Provide the [x, y] coordinate of the cell's center where the given text is located.  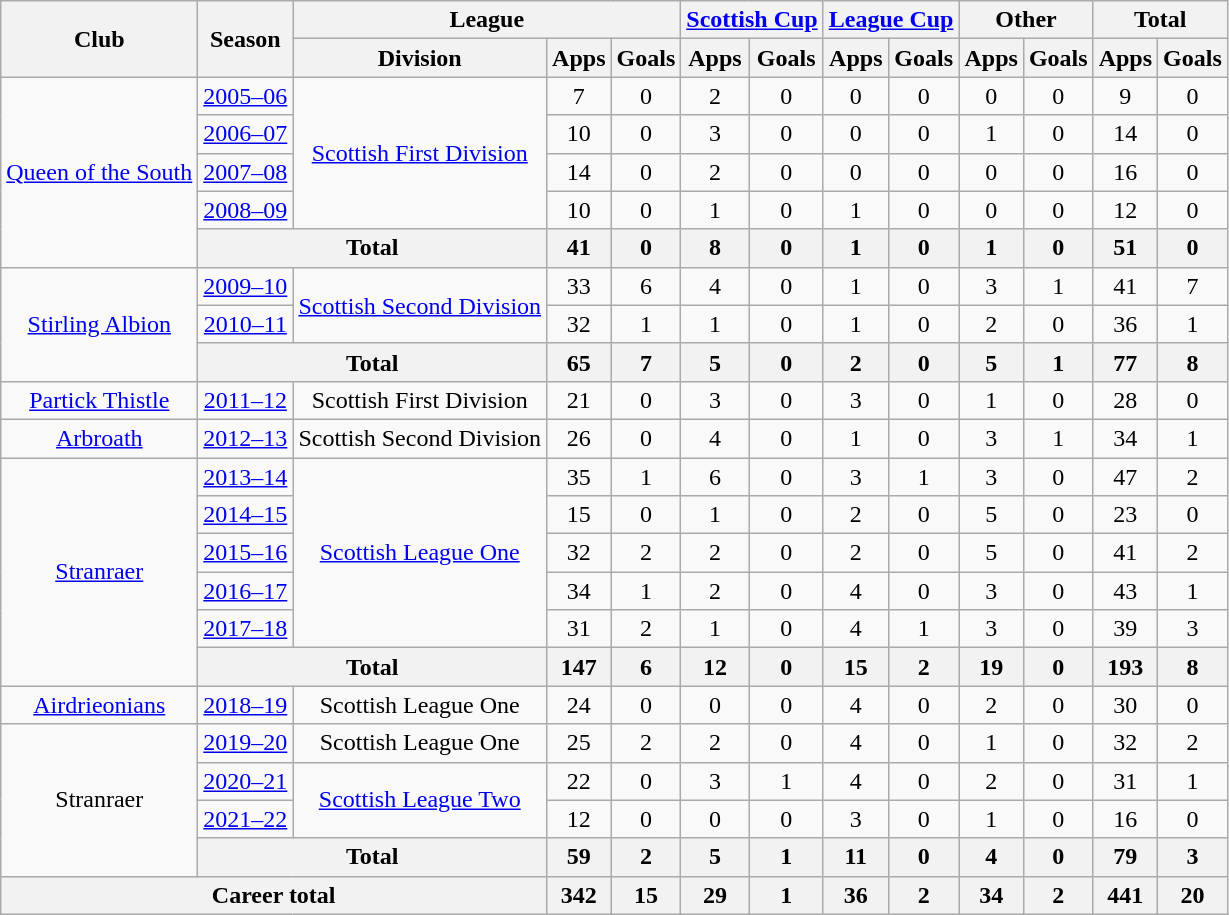
2005–06 [246, 96]
Other [1026, 20]
47 [1125, 477]
22 [579, 781]
77 [1125, 362]
2011–12 [246, 400]
20 [1193, 895]
2008–09 [246, 210]
2017–18 [246, 629]
Partick Thistle [100, 400]
Queen of the South [100, 172]
21 [579, 400]
24 [579, 705]
11 [856, 857]
26 [579, 438]
2012–13 [246, 438]
33 [579, 286]
2013–14 [246, 477]
Career total [274, 895]
Arbroath [100, 438]
Airdrieonians [100, 705]
Club [100, 39]
59 [579, 857]
19 [991, 667]
2015–16 [246, 553]
342 [579, 895]
193 [1125, 667]
30 [1125, 705]
79 [1125, 857]
2016–17 [246, 591]
441 [1125, 895]
29 [715, 895]
2018–19 [246, 705]
League Cup [891, 20]
Division [420, 58]
2010–11 [246, 324]
2019–20 [246, 743]
2020–21 [246, 781]
2014–15 [246, 515]
51 [1125, 248]
Scottish Cup [752, 20]
2007–08 [246, 172]
Scottish League Two [420, 800]
65 [579, 362]
147 [579, 667]
League [487, 20]
2021–22 [246, 819]
43 [1125, 591]
39 [1125, 629]
35 [579, 477]
28 [1125, 400]
Stirling Albion [100, 324]
2009–10 [246, 286]
9 [1125, 96]
23 [1125, 515]
Season [246, 39]
25 [579, 743]
2006–07 [246, 134]
